Search for the cell housing the specified text and yield its (x, y) center coordinate. 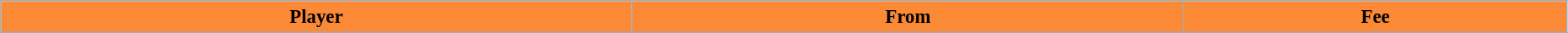
Fee (1375, 17)
From (908, 17)
Player (316, 17)
